Capture the cell that displays the provided text and extract its (x, y) central coordinate. 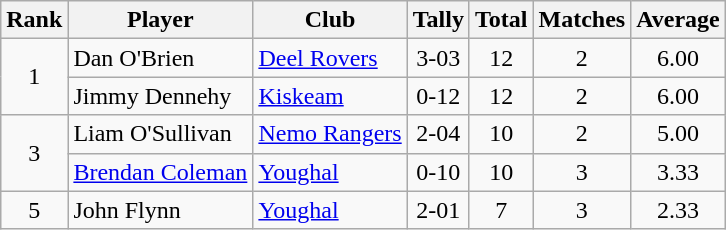
Kiskeam (330, 96)
5 (34, 210)
Club (330, 20)
1 (34, 77)
Player (160, 20)
Dan O'Brien (160, 58)
2.33 (678, 210)
Matches (582, 20)
Tally (438, 20)
3.33 (678, 172)
Nemo Rangers (330, 134)
John Flynn (160, 210)
Rank (34, 20)
Total (501, 20)
3-03 (438, 58)
Jimmy Dennehy (160, 96)
2-04 (438, 134)
7 (501, 210)
Deel Rovers (330, 58)
0-10 (438, 172)
5.00 (678, 134)
0-12 (438, 96)
Average (678, 20)
Brendan Coleman (160, 172)
Liam O'Sullivan (160, 134)
2-01 (438, 210)
